Pinpoint the cell where the given text exists, returning its (X, Y) midpoint coordinate. 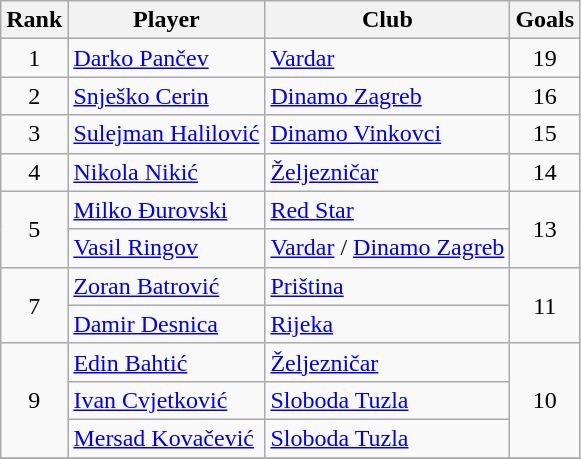
Damir Desnica (166, 324)
Milko Đurovski (166, 210)
16 (545, 96)
15 (545, 134)
Player (166, 20)
11 (545, 305)
Ivan Cvjetković (166, 400)
Darko Pančev (166, 58)
Priština (388, 286)
14 (545, 172)
Edin Bahtić (166, 362)
Red Star (388, 210)
4 (34, 172)
Vardar / Dinamo Zagreb (388, 248)
3 (34, 134)
Dinamo Zagreb (388, 96)
7 (34, 305)
Zoran Batrović (166, 286)
1 (34, 58)
9 (34, 400)
Vardar (388, 58)
Mersad Kovačević (166, 438)
Vasil Ringov (166, 248)
Rijeka (388, 324)
13 (545, 229)
Nikola Nikić (166, 172)
Dinamo Vinkovci (388, 134)
Club (388, 20)
19 (545, 58)
Rank (34, 20)
2 (34, 96)
Goals (545, 20)
Snješko Cerin (166, 96)
10 (545, 400)
5 (34, 229)
Sulejman Halilović (166, 134)
